Capture the cell that displays the provided text and extract its [X, Y] central coordinate. 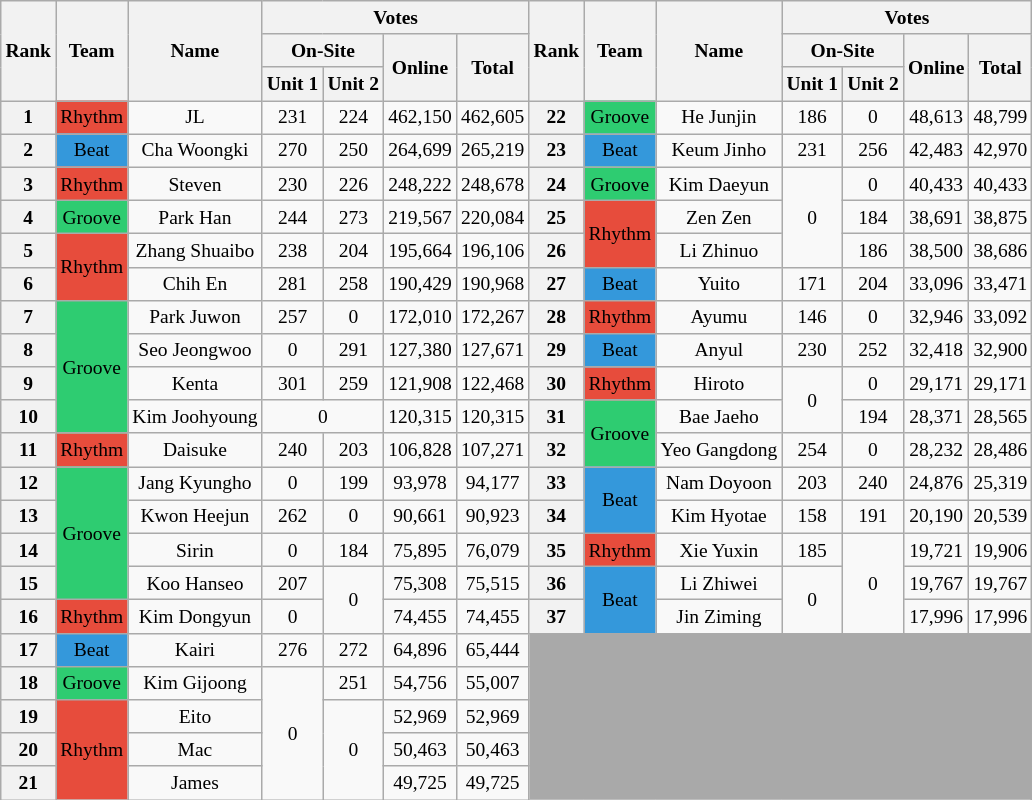
301 [292, 384]
262 [292, 516]
Ayumu [719, 316]
54,756 [420, 682]
127,380 [420, 350]
250 [354, 150]
121,908 [420, 384]
6 [28, 284]
17 [28, 650]
Koo Hanseo [195, 584]
7 [28, 316]
32,900 [1000, 350]
207 [292, 584]
224 [354, 118]
10 [28, 416]
122,468 [492, 384]
8 [28, 350]
Daisuke [195, 450]
32 [556, 450]
Zen Zen [719, 216]
Anyul [719, 350]
258 [354, 284]
16 [28, 616]
Jang Kyungho [195, 484]
252 [874, 350]
Park Han [195, 216]
28 [556, 316]
20,190 [936, 516]
76,079 [492, 550]
42,970 [1000, 150]
219,567 [420, 216]
196,106 [492, 250]
238 [292, 250]
2 [28, 150]
3 [28, 184]
Kim Hyotae [719, 516]
257 [292, 316]
35 [556, 550]
265,219 [492, 150]
38,691 [936, 216]
20,539 [1000, 516]
191 [874, 516]
18 [28, 682]
146 [812, 316]
256 [874, 150]
462,150 [420, 118]
38,875 [1000, 216]
75,515 [492, 584]
32,418 [936, 350]
244 [292, 216]
Kim Joohyoung [195, 416]
248,222 [420, 184]
158 [812, 516]
24 [556, 184]
Kwon Heejun [195, 516]
19,721 [936, 550]
37 [556, 616]
34 [556, 516]
276 [292, 650]
107,271 [492, 450]
21 [28, 782]
65,444 [492, 650]
106,828 [420, 450]
Li Zhiwei [719, 584]
36 [556, 584]
26 [556, 250]
291 [354, 350]
Cha Woongki [195, 150]
Bae Jaeho [719, 416]
270 [292, 150]
Sirin [195, 550]
172,010 [420, 316]
33,092 [1000, 316]
Kim Daeyun [719, 184]
Kairi [195, 650]
251 [354, 682]
Li Zhinuo [719, 250]
264,699 [420, 150]
273 [354, 216]
462,605 [492, 118]
75,308 [420, 584]
Nam Doyoon [719, 484]
38,686 [1000, 250]
25,319 [1000, 484]
20 [28, 750]
281 [292, 284]
5 [28, 250]
171 [812, 284]
28,486 [1000, 450]
75,895 [420, 550]
Kenta [195, 384]
93,978 [420, 484]
33,471 [1000, 284]
90,661 [420, 516]
29 [556, 350]
Kim Gijoong [195, 682]
194 [874, 416]
22 [556, 118]
226 [354, 184]
Steven [195, 184]
11 [28, 450]
Eito [195, 716]
28,371 [936, 416]
259 [354, 384]
48,613 [936, 118]
13 [28, 516]
Xie Yuxin [719, 550]
James [195, 782]
Park Juwon [195, 316]
127,671 [492, 350]
33,096 [936, 284]
190,429 [420, 284]
19 [28, 716]
Kim Dongyun [195, 616]
Keum Jinho [719, 150]
1 [28, 118]
31 [556, 416]
33 [556, 484]
Hiroto [719, 384]
64,896 [420, 650]
190,968 [492, 284]
19,906 [1000, 550]
Zhang Shuaibo [195, 250]
185 [812, 550]
15 [28, 584]
195,664 [420, 250]
248,678 [492, 184]
199 [354, 484]
254 [812, 450]
Mac [195, 750]
He Junjin [719, 118]
272 [354, 650]
25 [556, 216]
28,232 [936, 450]
Seo Jeongwoo [195, 350]
48,799 [1000, 118]
94,177 [492, 484]
172,267 [492, 316]
32,946 [936, 316]
42,483 [936, 150]
JL [195, 118]
23 [556, 150]
30 [556, 384]
9 [28, 384]
Yeo Gangdong [719, 450]
38,500 [936, 250]
24,876 [936, 484]
4 [28, 216]
Jin Ziming [719, 616]
27 [556, 284]
Chih En [195, 284]
28,565 [1000, 416]
14 [28, 550]
12 [28, 484]
55,007 [492, 682]
220,084 [492, 216]
90,923 [492, 516]
Yuito [719, 284]
